Identify which cell holds the provided text, then report its (X, Y) central coordinate. 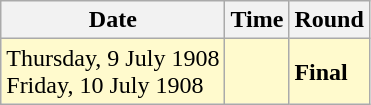
Time (257, 20)
Round (329, 20)
Final (329, 72)
Date (113, 20)
Thursday, 9 July 1908 Friday, 10 July 1908 (113, 72)
